Locate the cell with the specified text and output its [x, y] center coordinate. 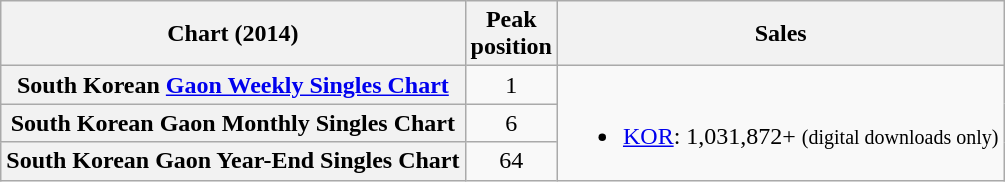
64 [511, 161]
Sales [780, 34]
KOR: 1,031,872+ (digital downloads only) [780, 123]
South Korean Gaon Weekly Singles Chart [233, 85]
Peakposition [511, 34]
Chart (2014) [233, 34]
South Korean Gaon Monthly Singles Chart [233, 123]
South Korean Gaon Year-End Singles Chart [233, 161]
6 [511, 123]
1 [511, 85]
